Determine the [X, Y] coordinate at the center of the cell enclosing the given text.  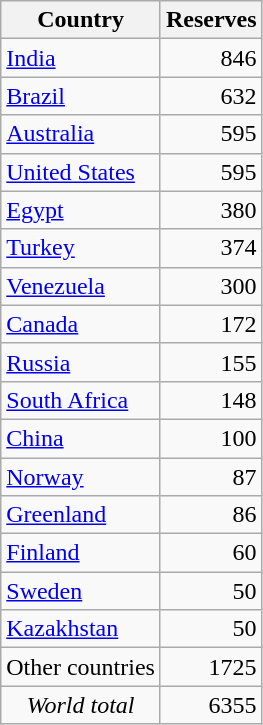
380 [211, 210]
South Africa [81, 400]
Egypt [81, 210]
846 [211, 58]
Kazakhstan [81, 629]
Country [81, 20]
6355 [211, 705]
Norway [81, 477]
1725 [211, 667]
148 [211, 400]
Venezuela [81, 286]
Finland [81, 553]
China [81, 438]
Turkey [81, 248]
Brazil [81, 96]
632 [211, 96]
Other countries [81, 667]
United States [81, 172]
Sweden [81, 591]
87 [211, 477]
300 [211, 286]
World total [81, 705]
Reserves [211, 20]
Russia [81, 362]
155 [211, 362]
60 [211, 553]
100 [211, 438]
86 [211, 515]
Greenland [81, 515]
Australia [81, 134]
374 [211, 248]
India [81, 58]
172 [211, 324]
Canada [81, 324]
